Pinpoint the cell where the given text exists, returning its [x, y] midpoint coordinate. 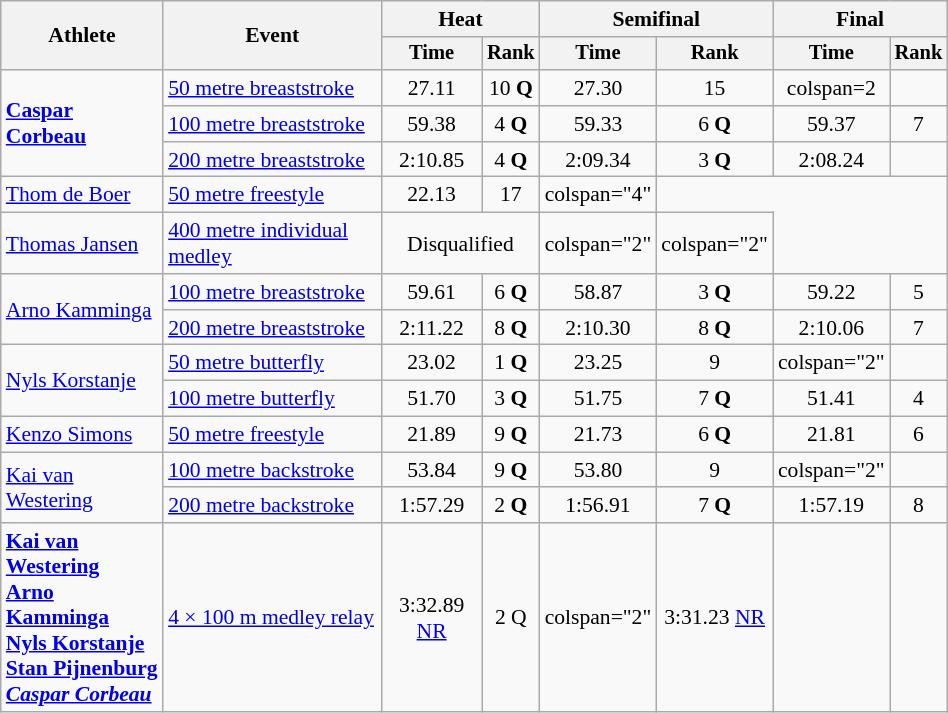
400 metre individual medley [272, 244]
59.61 [432, 292]
Nyls Korstanje [82, 380]
51.41 [832, 399]
10 Q [511, 88]
58.87 [598, 292]
22.13 [432, 195]
21.89 [432, 435]
21.81 [832, 435]
2:10.30 [598, 328]
100 metre backstroke [272, 470]
Disqualified [460, 244]
1:57.19 [832, 506]
1:56.91 [598, 506]
Final [860, 19]
Kenzo Simons [82, 435]
Event [272, 36]
23.02 [432, 363]
Caspar Corbeau [82, 124]
Arno Kamminga [82, 310]
Heat [460, 19]
5 [919, 292]
colspan=2 [832, 88]
200 metre backstroke [272, 506]
51.75 [598, 399]
15 [714, 88]
Kai van Westering [82, 488]
colspan="4" [598, 195]
27.11 [432, 88]
2:08.24 [832, 160]
4 × 100 m medley relay [272, 618]
59.37 [832, 124]
2:11.22 [432, 328]
1 Q [511, 363]
2:09.34 [598, 160]
3:32.89 NR [432, 618]
53.80 [598, 470]
6 [919, 435]
1:57.29 [432, 506]
Semifinal [656, 19]
Athlete [82, 36]
50 metre butterfly [272, 363]
21.73 [598, 435]
50 metre breaststroke [272, 88]
23.25 [598, 363]
59.22 [832, 292]
Kai van WesteringArno KammingaNyls KorstanjeStan PijnenburgCaspar Corbeau [82, 618]
51.70 [432, 399]
2:10.85 [432, 160]
Thom de Boer [82, 195]
3:31.23 NR [714, 618]
53.84 [432, 470]
59.38 [432, 124]
59.33 [598, 124]
8 [919, 506]
17 [511, 195]
Thomas Jansen [82, 244]
27.30 [598, 88]
100 metre butterfly [272, 399]
4 [919, 399]
2:10.06 [832, 328]
